Capture the cell that displays the provided text and extract its (x, y) central coordinate. 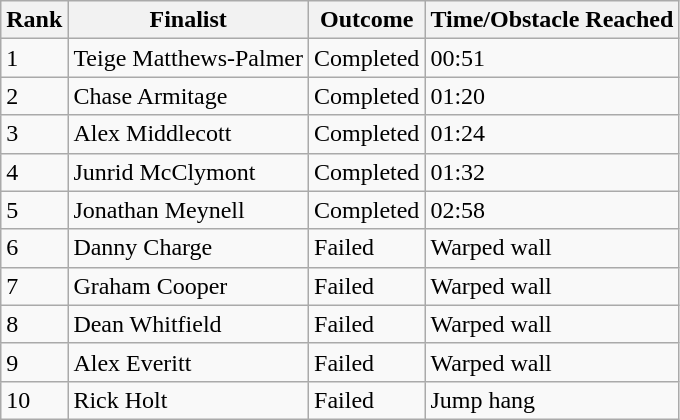
01:20 (552, 96)
Graham Cooper (188, 286)
Alex Middlecott (188, 134)
Danny Charge (188, 248)
8 (34, 324)
10 (34, 400)
01:24 (552, 134)
9 (34, 362)
Chase Armitage (188, 96)
Rick Holt (188, 400)
Jump hang (552, 400)
1 (34, 58)
Teige Matthews-Palmer (188, 58)
5 (34, 210)
Time/Obstacle Reached (552, 20)
Outcome (367, 20)
6 (34, 248)
3 (34, 134)
Rank (34, 20)
Dean Whitfield (188, 324)
Alex Everitt (188, 362)
Junrid McClymont (188, 172)
4 (34, 172)
01:32 (552, 172)
2 (34, 96)
02:58 (552, 210)
Jonathan Meynell (188, 210)
Finalist (188, 20)
00:51 (552, 58)
7 (34, 286)
